Return the [X, Y] coordinate for the center point of the cell that contains the specified text.  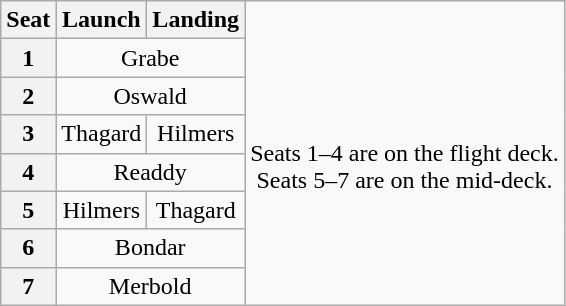
4 [28, 172]
Readdy [150, 172]
Oswald [150, 96]
Seats 1–4 are on the flight deck.Seats 5–7 are on the mid-deck. [405, 153]
Grabe [150, 58]
Launch [102, 20]
Bondar [150, 248]
Seat [28, 20]
5 [28, 210]
Merbold [150, 286]
6 [28, 248]
7 [28, 286]
2 [28, 96]
3 [28, 134]
Landing [196, 20]
1 [28, 58]
